Search for the cell housing the specified text and yield its (x, y) center coordinate. 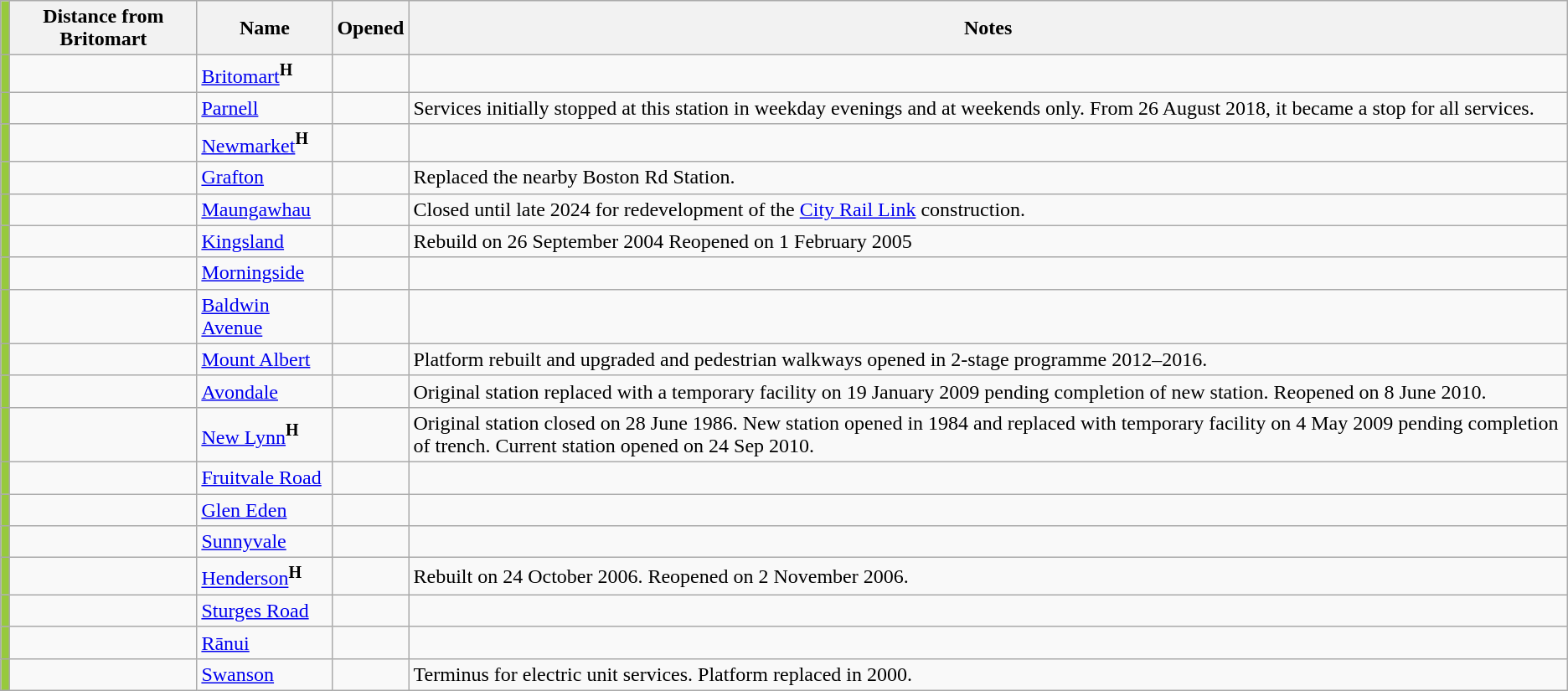
Maungawhau (265, 209)
Avondale (265, 391)
Rānui (265, 642)
BritomartH (265, 74)
Sunnyvale (265, 542)
Rebuild on 26 September 2004 Reopened on 1 February 2005 (988, 241)
Grafton (265, 178)
Kingsland (265, 241)
Morningside (265, 273)
Closed until late 2024 for redevelopment of the City Rail Link construction. (988, 209)
Parnell (265, 108)
Platform rebuilt and upgraded and pedestrian walkways opened in 2-stage programme 2012–2016. (988, 359)
NewmarketH (265, 142)
Name (265, 28)
HendersonH (265, 576)
Original station replaced with a temporary facility on 19 January 2009 pending completion of new station. Reopened on 8 June 2010. (988, 391)
Fruitvale Road (265, 477)
Mount Albert (265, 359)
Glen Eden (265, 510)
Replaced the nearby Boston Rd Station. (988, 178)
Opened (370, 28)
New LynnH (265, 434)
Terminus for electric unit services. Platform replaced in 2000. (988, 674)
Baldwin Avenue (265, 317)
Sturges Road (265, 611)
Notes (988, 28)
Swanson (265, 674)
Rebuilt on 24 October 2006. Reopened on 2 November 2006. (988, 576)
Services initially stopped at this station in weekday evenings and at weekends only. From 26 August 2018, it became a stop for all services. (988, 108)
Distance from Britomart (104, 28)
